Output the (X, Y) coordinate of the center of the cell containing the given text.  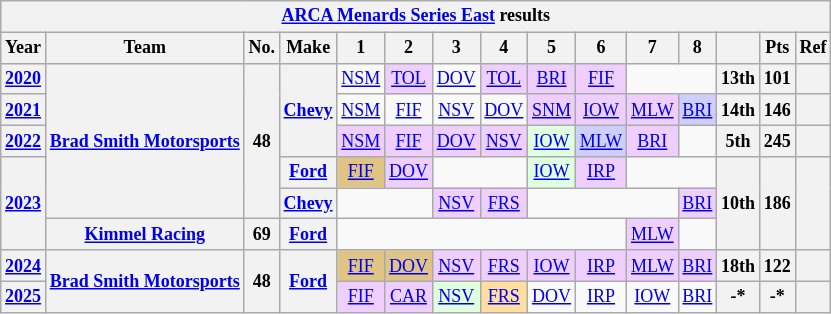
14th (738, 110)
7 (652, 48)
186 (777, 204)
SNM (552, 110)
1 (361, 48)
6 (600, 48)
5th (738, 140)
4 (504, 48)
Pts (777, 48)
101 (777, 78)
245 (777, 140)
Ref (813, 48)
122 (777, 266)
CAR (409, 296)
5 (552, 48)
ARCA Menards Series East results (416, 16)
No. (262, 48)
Team (144, 48)
2024 (24, 266)
2020 (24, 78)
3 (456, 48)
Year (24, 48)
13th (738, 78)
2023 (24, 204)
2 (409, 48)
Kimmel Racing (144, 234)
2021 (24, 110)
10th (738, 204)
146 (777, 110)
2022 (24, 140)
8 (698, 48)
2025 (24, 296)
Make (308, 48)
18th (738, 266)
69 (262, 234)
